Determine the (x, y) coordinate at the center of the cell enclosing the given text.  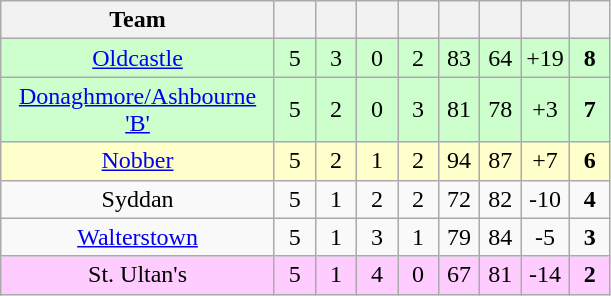
+19 (546, 58)
8 (590, 58)
Syddan (138, 199)
-5 (546, 237)
94 (460, 161)
6 (590, 161)
64 (500, 58)
79 (460, 237)
Donaghmore/Ashbourne 'B' (138, 110)
-10 (546, 199)
-14 (546, 275)
67 (460, 275)
+3 (546, 110)
Walterstown (138, 237)
87 (500, 161)
Nobber (138, 161)
7 (590, 110)
83 (460, 58)
72 (460, 199)
St. Ultan's (138, 275)
Oldcastle (138, 58)
Team (138, 20)
82 (500, 199)
84 (500, 237)
78 (500, 110)
+7 (546, 161)
